Determine the [x, y] coordinate at the center of the cell enclosing the given text.  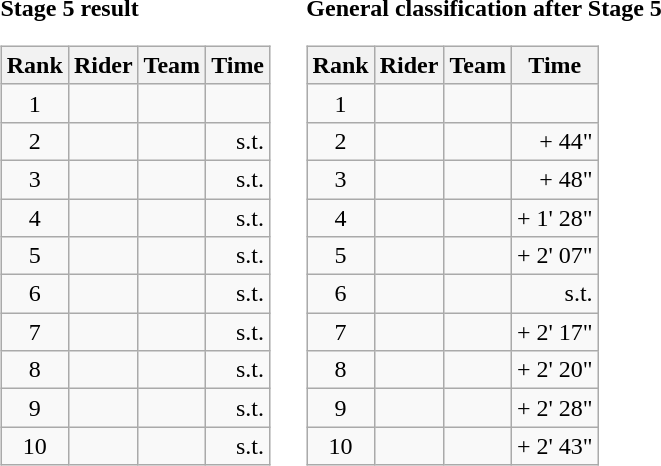
+ 1' 28" [554, 217]
+ 2' 28" [554, 408]
+ 2' 43" [554, 446]
+ 2' 20" [554, 370]
+ 44" [554, 141]
+ 2' 17" [554, 332]
+ 48" [554, 179]
+ 2' 07" [554, 256]
